Return the (x, y) coordinate for the center point of the cell that contains the specified text.  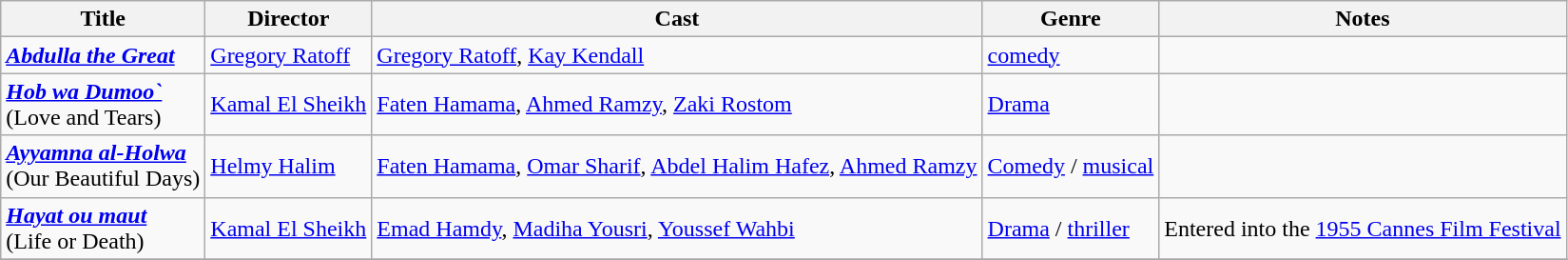
Drama (1071, 105)
Emad Hamdy, Madiha Yousri, Youssef Wahbi (677, 229)
Entered into the 1955 Cannes Film Festival (1363, 229)
Gregory Ratoff (289, 55)
comedy (1071, 55)
Drama / thriller (1071, 229)
Faten Hamama, Ahmed Ramzy, Zaki Rostom (677, 105)
Ayyamna al-Holwa(Our Beautiful Days) (103, 166)
Gregory Ratoff, Kay Kendall (677, 55)
Hayat ou maut(Life or Death) (103, 229)
Faten Hamama, Omar Sharif, Abdel Halim Hafez, Ahmed Ramzy (677, 166)
Title (103, 19)
Director (289, 19)
Helmy Halim (289, 166)
Notes (1363, 19)
Comedy / musical (1071, 166)
Genre (1071, 19)
Hob wa Dumoo`(Love and Tears) (103, 105)
Abdulla the Great (103, 55)
Cast (677, 19)
